Extract the (X, Y) coordinate from the center of the cell holding the provided text.  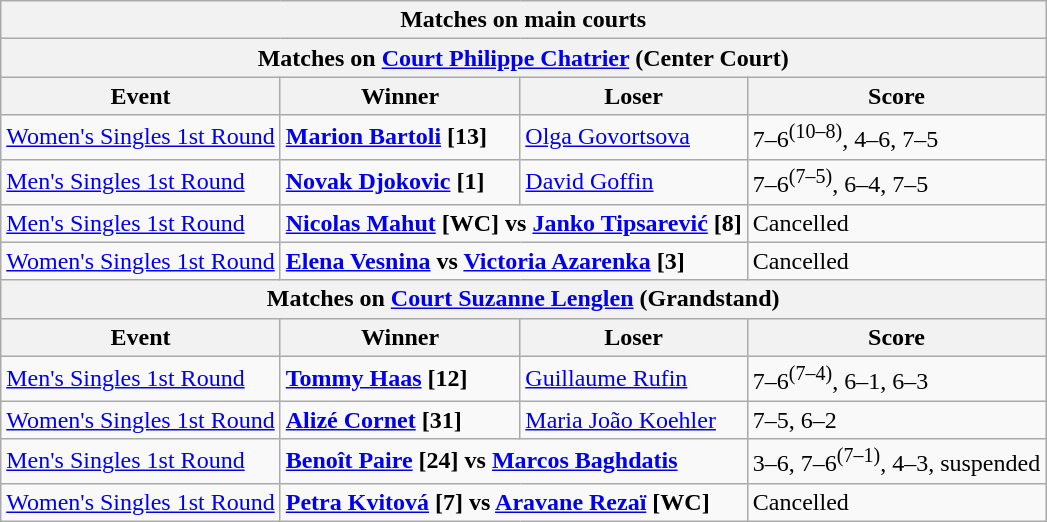
Novak Djokovic [1] (400, 182)
3–6, 7–6(7–1), 4–3, suspended (896, 462)
Alizé Cornet [31] (400, 420)
Matches on Court Philippe Chatrier (Center Court) (524, 58)
Marion Bartoli [13] (400, 138)
7–5, 6–2 (896, 420)
7–6(7–5), 6–4, 7–5 (896, 182)
Maria João Koehler (634, 420)
Matches on main courts (524, 20)
Olga Govortsova (634, 138)
Nicolas Mahut [WC] vs Janko Tipsarević [8] (514, 223)
7–6(10–8), 4–6, 7–5 (896, 138)
Petra Kvitová [7] vs Aravane Rezaï [WC] (514, 502)
Elena Vesnina vs Victoria Azarenka [3] (514, 261)
Guillaume Rufin (634, 378)
Benoît Paire [24] vs Marcos Baghdatis (514, 462)
David Goffin (634, 182)
Tommy Haas [12] (400, 378)
Matches on Court Suzanne Lenglen (Grandstand) (524, 299)
7–6(7–4), 6–1, 6–3 (896, 378)
